From the cell containing the given text, extract its center point as [x, y] coordinate. 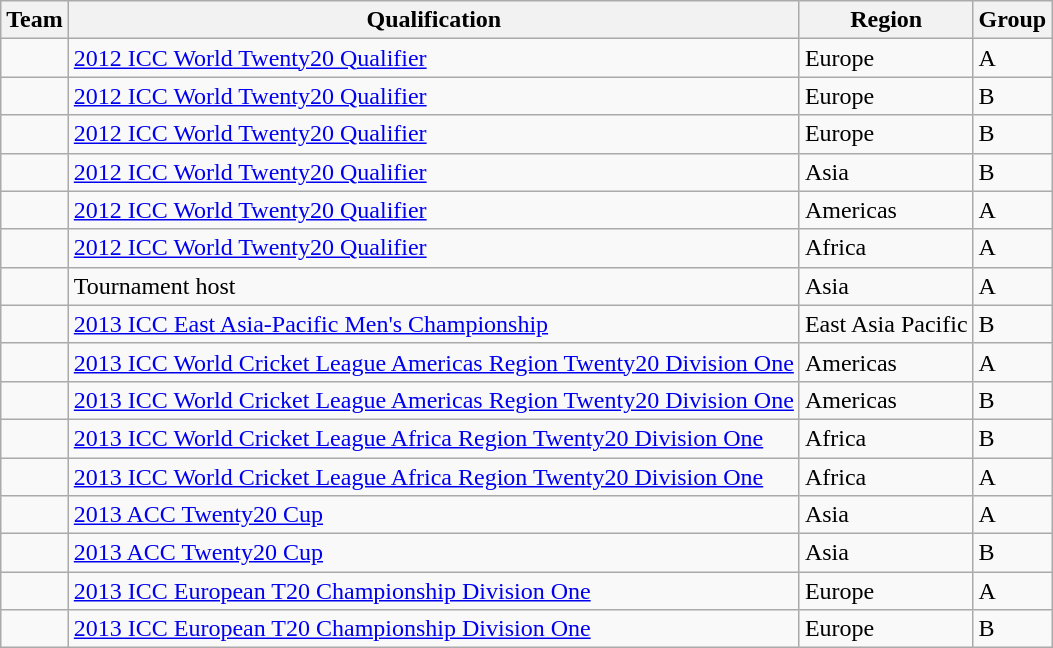
Group [1012, 20]
Team [35, 20]
Qualification [434, 20]
Tournament host [434, 286]
2013 ICC East Asia-Pacific Men's Championship [434, 324]
Region [886, 20]
East Asia Pacific [886, 324]
